Detect which cell encompasses the target text, then output its [x, y] center coordinate. 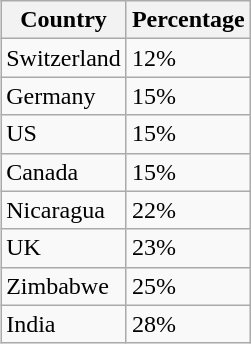
22% [188, 210]
US [64, 134]
UK [64, 248]
12% [188, 58]
23% [188, 248]
28% [188, 324]
25% [188, 286]
Switzerland [64, 58]
Germany [64, 96]
India [64, 324]
Zimbabwe [64, 286]
Country [64, 20]
Nicaragua [64, 210]
Percentage [188, 20]
Canada [64, 172]
